Search for the cell housing the specified text and yield its (x, y) center coordinate. 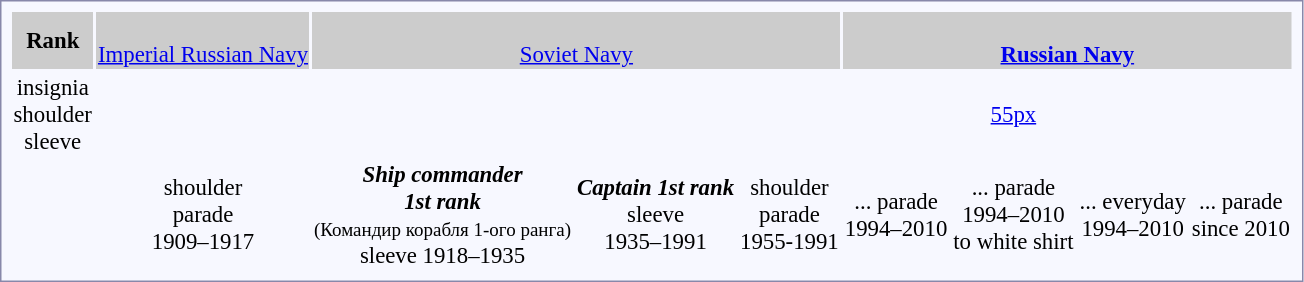
Rank (52, 40)
Captain 1st ranksleeve1935–1991 (656, 214)
... paradesince 2010 (1240, 214)
... everyday1994–2010 (1132, 214)
55px (1014, 114)
Imperial Russian Navy (202, 40)
insigniashouldersleeve (52, 114)
shoulderparade1955-1991 (790, 214)
Russian Navy (1067, 40)
Ship commander1st rank(Командир корабля 1-ого ранга)sleeve 1918–1935 (443, 214)
Soviet Navy (577, 40)
... parade1994–2010 (896, 214)
shoulderparade1909–1917 (202, 214)
... parade1994–2010to white shirt (1014, 214)
